Scan for the cell matching the given text and deliver its (x, y) coordinate at center. 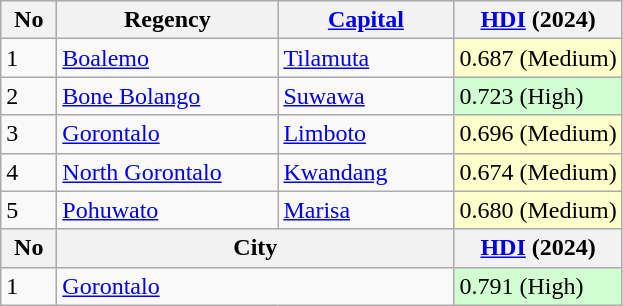
0.791 (High) (538, 286)
City (256, 248)
4 (29, 172)
Bone Bolango (168, 96)
0.687 (Medium) (538, 58)
0.696 (Medium) (538, 134)
0.680 (Medium) (538, 210)
0.674 (Medium) (538, 172)
Regency (168, 20)
Pohuwato (168, 210)
Capital (366, 20)
2 (29, 96)
3 (29, 134)
Marisa (366, 210)
North Gorontalo (168, 172)
Boalemo (168, 58)
Suwawa (366, 96)
0.723 (High) (538, 96)
Kwandang (366, 172)
Tilamuta (366, 58)
5 (29, 210)
Limboto (366, 134)
